Locate the cell with the specified text and output its [x, y] center coordinate. 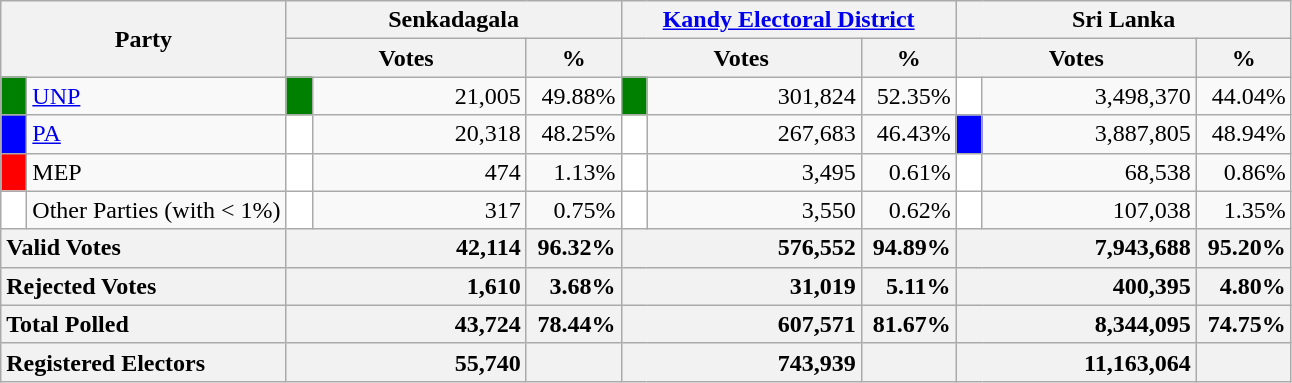
Registered Electors [144, 362]
21,005 [419, 96]
96.32% [574, 248]
11,163,064 [1076, 362]
3,550 [754, 210]
95.20% [1244, 248]
31,019 [741, 286]
1.13% [574, 172]
Party [144, 39]
1.35% [1244, 210]
46.43% [908, 134]
267,683 [754, 134]
301,824 [754, 96]
78.44% [574, 324]
Valid Votes [144, 248]
3,495 [754, 172]
PA [156, 134]
48.94% [1244, 134]
48.25% [574, 134]
UNP [156, 96]
7,943,688 [1076, 248]
317 [419, 210]
8,344,095 [1076, 324]
Sri Lanka [1124, 20]
743,939 [741, 362]
55,740 [406, 362]
0.62% [908, 210]
3,498,370 [1089, 96]
Rejected Votes [144, 286]
107,038 [1089, 210]
Total Polled [144, 324]
MEP [156, 172]
68,538 [1089, 172]
74.75% [1244, 324]
94.89% [908, 248]
3.68% [574, 286]
20,318 [419, 134]
3,887,805 [1089, 134]
42,114 [406, 248]
44.04% [1244, 96]
49.88% [574, 96]
1,610 [406, 286]
474 [419, 172]
4.80% [1244, 286]
Kandy Electoral District [788, 20]
0.61% [908, 172]
Other Parties (with < 1%) [156, 210]
576,552 [741, 248]
5.11% [908, 286]
81.67% [908, 324]
607,571 [741, 324]
52.35% [908, 96]
0.75% [574, 210]
43,724 [406, 324]
Senkadagala [454, 20]
0.86% [1244, 172]
400,395 [1076, 286]
